Locate the cell with the specified text and output its (X, Y) center coordinate. 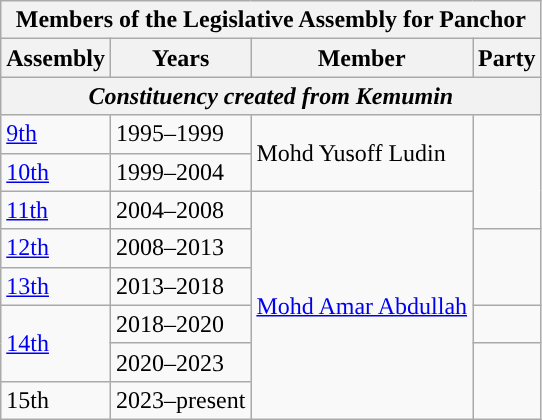
Members of the Legislative Assembly for Panchor (271, 20)
Assembly (56, 58)
Party (507, 58)
Mohd Amar Abdullah (362, 305)
9th (56, 134)
1999–2004 (180, 172)
2004–2008 (180, 210)
2018–2020 (180, 324)
13th (56, 286)
2023–present (180, 400)
Member (362, 58)
2013–2018 (180, 286)
2020–2023 (180, 362)
Constituency created from Kemumin (271, 96)
12th (56, 248)
14th (56, 343)
11th (56, 210)
10th (56, 172)
1995–1999 (180, 134)
15th (56, 400)
Years (180, 58)
2008–2013 (180, 248)
Mohd Yusoff Ludin (362, 153)
